Capture the cell that displays the provided text and extract its [X, Y] central coordinate. 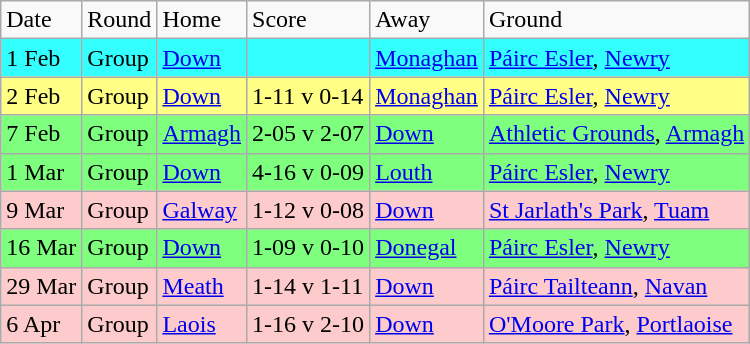
Home [202, 20]
1-09 v 0-10 [308, 248]
Round [120, 20]
O'Moore Park, Portlaoise [616, 324]
1 Mar [42, 172]
Away [427, 20]
1-16 v 2-10 [308, 324]
Date [42, 20]
29 Mar [42, 286]
Donegal [427, 248]
Score [308, 20]
9 Mar [42, 210]
St Jarlath's Park, Tuam [616, 210]
Páirc Tailteann, Navan [616, 286]
16 Mar [42, 248]
1 Feb [42, 58]
Meath [202, 286]
Ground [616, 20]
4-16 v 0-09 [308, 172]
7 Feb [42, 134]
6 Apr [42, 324]
Louth [427, 172]
2 Feb [42, 96]
Laois [202, 324]
1-11 v 0-14 [308, 96]
Armagh [202, 134]
1-14 v 1-11 [308, 286]
Galway [202, 210]
2-05 v 2-07 [308, 134]
1-12 v 0-08 [308, 210]
Athletic Grounds, Armagh [616, 134]
